Pinpoint the cell where the given text exists, returning its (X, Y) midpoint coordinate. 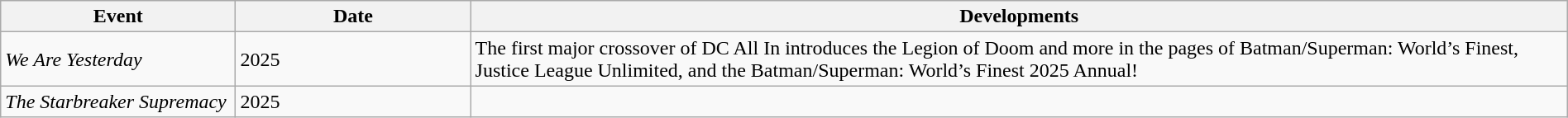
Developments (1019, 17)
Date (353, 17)
Event (118, 17)
The Starbreaker Supremacy (118, 101)
We Are Yesterday (118, 59)
